Pinpoint the cell where the given text exists, returning its [X, Y] midpoint coordinate. 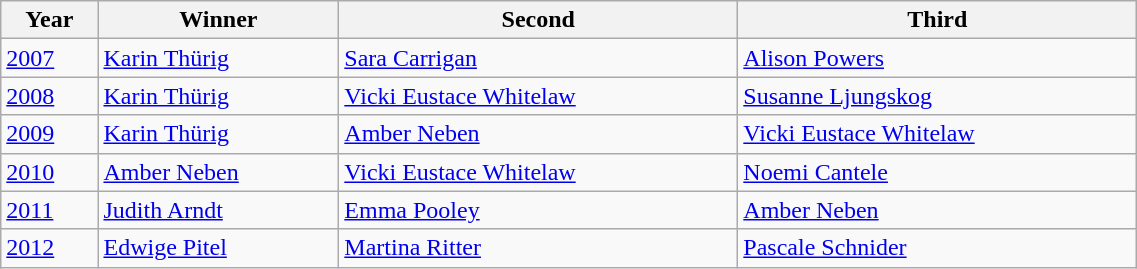
Edwige Pitel [218, 248]
Second [538, 20]
2009 [50, 134]
2007 [50, 58]
Alison Powers [938, 58]
2008 [50, 96]
Pascale Schnider [938, 248]
Sara Carrigan [538, 58]
Year [50, 20]
Winner [218, 20]
Emma Pooley [538, 210]
Susanne Ljungskog [938, 96]
2010 [50, 172]
Third [938, 20]
Judith Arndt [218, 210]
2011 [50, 210]
2012 [50, 248]
Noemi Cantele [938, 172]
Martina Ritter [538, 248]
